Search for the cell housing the specified text and yield its [x, y] center coordinate. 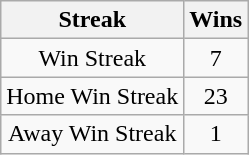
23 [216, 96]
Away Win Streak [92, 134]
Win Streak [92, 58]
Home Win Streak [92, 96]
7 [216, 58]
Streak [92, 20]
Wins [216, 20]
1 [216, 134]
